Pinpoint the cell where the given text exists, returning its (x, y) midpoint coordinate. 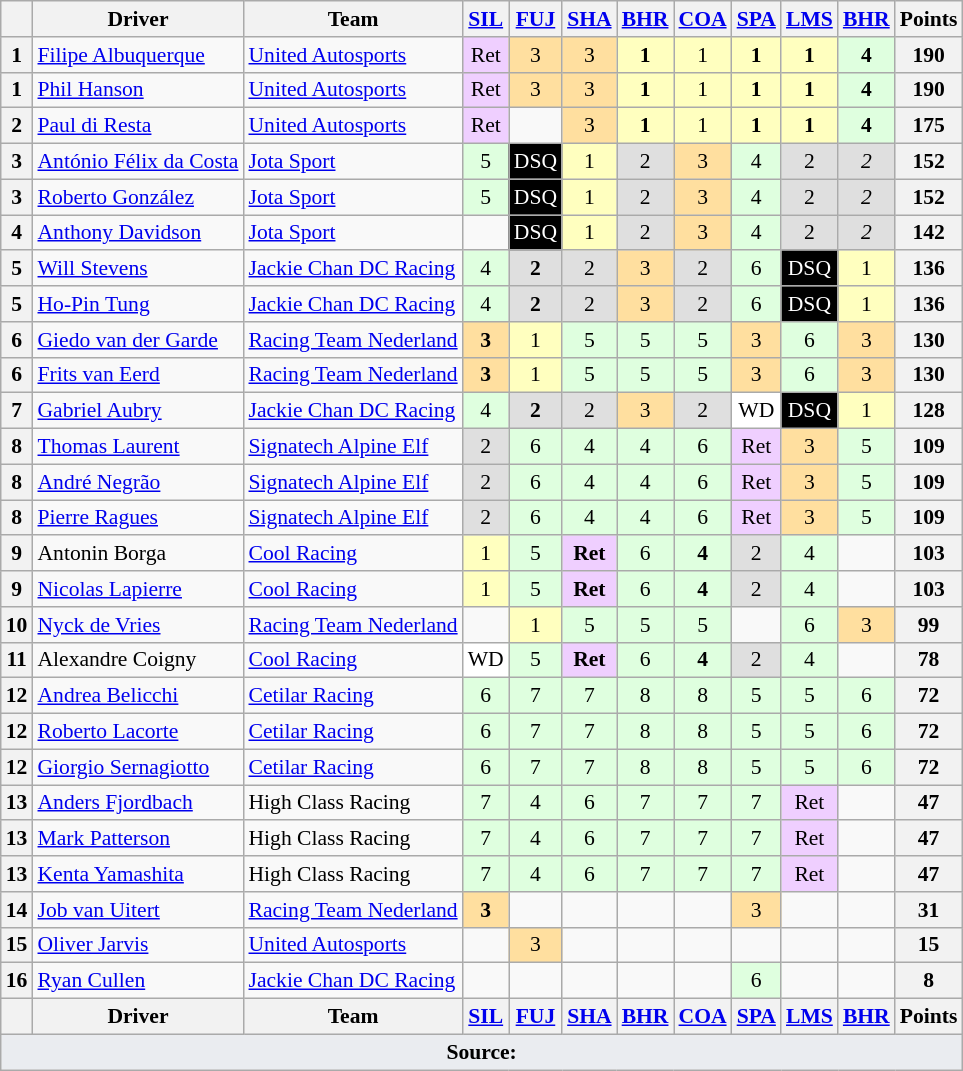
14 (17, 910)
Nicolas Lapierre (138, 589)
Pierre Ragues (138, 518)
Mark Patterson (138, 839)
Antonin Borga (138, 554)
99 (929, 625)
Giedo van der Garde (138, 340)
Thomas Laurent (138, 447)
31 (929, 910)
Ho-Pin Tung (138, 304)
Giorgio Sernagiotto (138, 767)
128 (929, 411)
Kenta Yamashita (138, 874)
Will Stevens (138, 269)
Oliver Jarvis (138, 945)
Phil Hanson (138, 90)
16 (17, 981)
142 (929, 233)
78 (929, 660)
Nyck de Vries (138, 625)
André Negrão (138, 482)
Frits van Eerd (138, 375)
Paul di Resta (138, 126)
Roberto Lacorte (138, 732)
António Félix da Costa (138, 162)
175 (929, 126)
Gabriel Aubry (138, 411)
Anthony Davidson (138, 233)
11 (17, 660)
Anders Fjordbach (138, 803)
Alexandre Coigny (138, 660)
Filipe Albuquerque (138, 55)
Job van Uitert (138, 910)
10 (17, 625)
Source: (482, 1052)
Ryan Cullen (138, 981)
Andrea Belicchi (138, 696)
Roberto González (138, 197)
